Provide the (X, Y) coordinate of the cell's center where the given text is located.  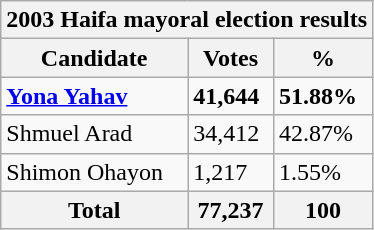
Votes (231, 58)
41,644 (231, 96)
Yona Yahav (94, 96)
Total (94, 210)
% (322, 58)
Shimon Ohayon (94, 172)
100 (322, 210)
2003 Haifa mayoral election results (187, 20)
Shmuel Arad (94, 134)
51.88% (322, 96)
34,412 (231, 134)
Candidate (94, 58)
77,237 (231, 210)
1,217 (231, 172)
1.55% (322, 172)
42.87% (322, 134)
